Determine the [x, y] coordinate at the center of the cell enclosing the given text.  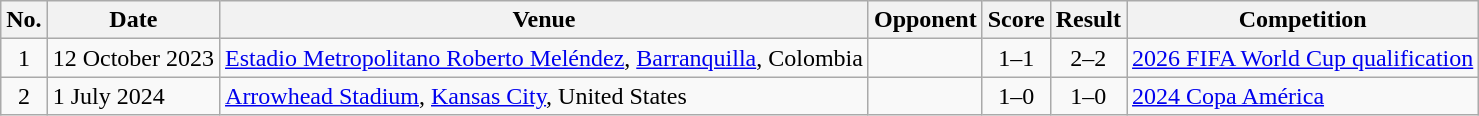
2024 Copa América [1303, 96]
Venue [544, 20]
1–1 [1016, 58]
1 [24, 58]
Opponent [925, 20]
Estadio Metropolitano Roberto Meléndez, Barranquilla, Colombia [544, 58]
Result [1088, 20]
No. [24, 20]
2026 FIFA World Cup qualification [1303, 58]
Date [133, 20]
Arrowhead Stadium, Kansas City, United States [544, 96]
2 [24, 96]
12 October 2023 [133, 58]
Score [1016, 20]
2–2 [1088, 58]
Competition [1303, 20]
1 July 2024 [133, 96]
